Provide the (X, Y) coordinate of the cell's center where the given text is located.  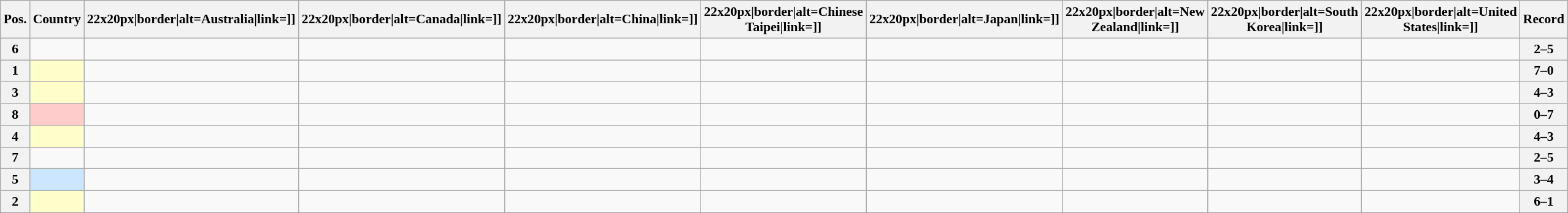
22x20px|border|alt=Japan|link=]] (964, 20)
22x20px|border|alt=Chinese Taipei|link=]] (783, 20)
7 (15, 158)
3–4 (1543, 180)
22x20px|border|alt=Canada|link=]] (402, 20)
3 (15, 93)
Country (57, 20)
6 (15, 49)
5 (15, 180)
22x20px|border|alt=China|link=]] (602, 20)
22x20px|border|alt=United States|link=]] (1440, 20)
6–1 (1543, 202)
22x20px|border|alt=New Zealand|link=]] (1135, 20)
22x20px|border|alt=Australia|link=]] (191, 20)
0–7 (1543, 114)
Pos. (15, 20)
22x20px|border|alt=South Korea|link=]] (1285, 20)
4 (15, 136)
8 (15, 114)
7–0 (1543, 71)
1 (15, 71)
2 (15, 202)
Record (1543, 20)
